Identify which cell holds the provided text, then report its [X, Y] central coordinate. 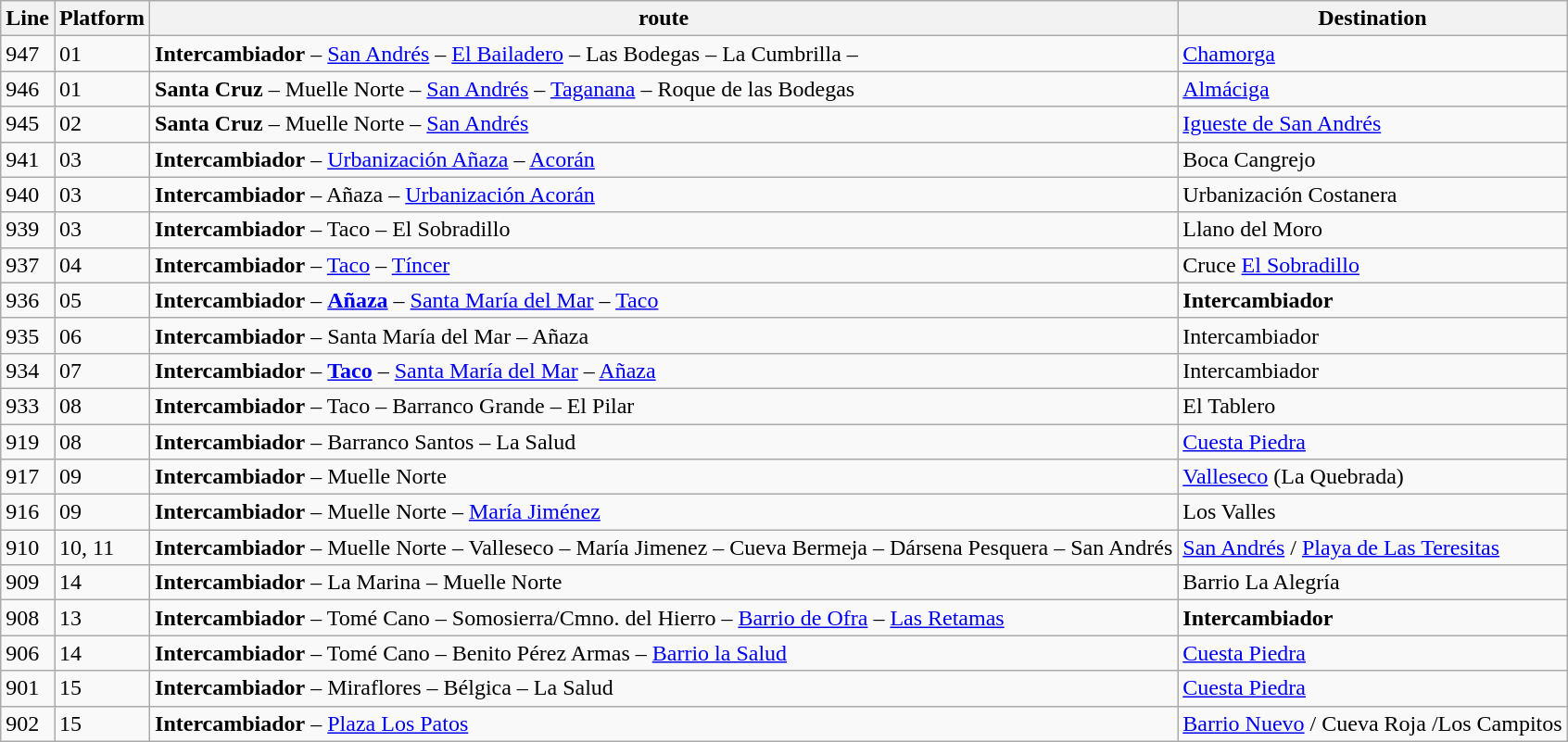
Chamorga [1372, 54]
916 [28, 512]
Intercambiador – Plaza Los Patos [664, 723]
Santa Cruz – Muelle Norte – San Andrés – Taganana – Roque de las Bodegas [664, 89]
10, 11 [102, 547]
941 [28, 159]
933 [28, 406]
Intercambiador – Muelle Norte [664, 477]
Los Valles [1372, 512]
07 [102, 371]
Igueste de San Andrés [1372, 124]
Intercambiador – Tomé Cano – Benito Pérez Armas – Barrio la Salud [664, 653]
901 [28, 688]
Boca Cangrejo [1372, 159]
Intercambiador – Tomé Cano – Somosierra/Cmno. del Hierro – Barrio de Ofra – Las Retamas [664, 618]
Intercambiador – Añaza – Santa María del Mar – Taco [664, 300]
937 [28, 265]
Intercambiador – Santa María del Mar – Añaza [664, 335]
Intercambiador – Taco – El Sobradillo [664, 230]
Intercambiador – Muelle Norte – María Jiménez [664, 512]
Barrio Nuevo / Cueva Roja /Los Campitos [1372, 723]
947 [28, 54]
13 [102, 618]
908 [28, 618]
06 [102, 335]
Intercambiador – Muelle Norte – Valleseco – María Jimenez – Cueva Bermeja – Dársena Pesquera – San Andrés [664, 547]
906 [28, 653]
910 [28, 547]
Destination [1372, 19]
El Tablero [1372, 406]
934 [28, 371]
Intercambiador – Urbanización Añaza – Acorán [664, 159]
Platform [102, 19]
917 [28, 477]
945 [28, 124]
route [664, 19]
Line [28, 19]
02 [102, 124]
935 [28, 335]
Valleseco (La Quebrada) [1372, 477]
Intercambiador – Taco – Santa María del Mar – Añaza [664, 371]
Intercambiador – Barranco Santos – La Salud [664, 442]
Urbanización Costanera [1372, 195]
Intercambiador – San Andrés – El Bailadero – Las Bodegas – La Cumbrilla – [664, 54]
Intercambiador – Añaza – Urbanización Acorán [664, 195]
Llano del Moro [1372, 230]
Almáciga [1372, 89]
940 [28, 195]
Intercambiador – Taco – Barranco Grande – El Pilar [664, 406]
04 [102, 265]
Santa Cruz – Muelle Norte – San Andrés [664, 124]
05 [102, 300]
Intercambiador – Taco – Tíncer [664, 265]
San Andrés / Playa de Las Teresitas [1372, 547]
Intercambiador – La Marina – Muelle Norte [664, 583]
Barrio La Alegría [1372, 583]
939 [28, 230]
Cruce El Sobradillo [1372, 265]
Intercambiador – Miraflores – Bélgica – La Salud [664, 688]
919 [28, 442]
946 [28, 89]
909 [28, 583]
902 [28, 723]
936 [28, 300]
